Find where the given text appears and provide that cell's center as [X, Y] coordinate. 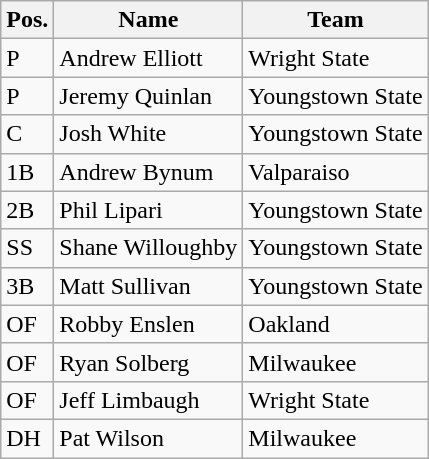
Name [148, 20]
Robby Enslen [148, 324]
Josh White [148, 134]
Pos. [28, 20]
Phil Lipari [148, 210]
Valparaiso [336, 172]
Ryan Solberg [148, 362]
1B [28, 172]
Andrew Bynum [148, 172]
SS [28, 248]
2B [28, 210]
C [28, 134]
3B [28, 286]
Oakland [336, 324]
Shane Willoughby [148, 248]
Pat Wilson [148, 438]
Jeff Limbaugh [148, 400]
Andrew Elliott [148, 58]
Team [336, 20]
DH [28, 438]
Jeremy Quinlan [148, 96]
Matt Sullivan [148, 286]
